Locate the cell with the specified text and output its (x, y) center coordinate. 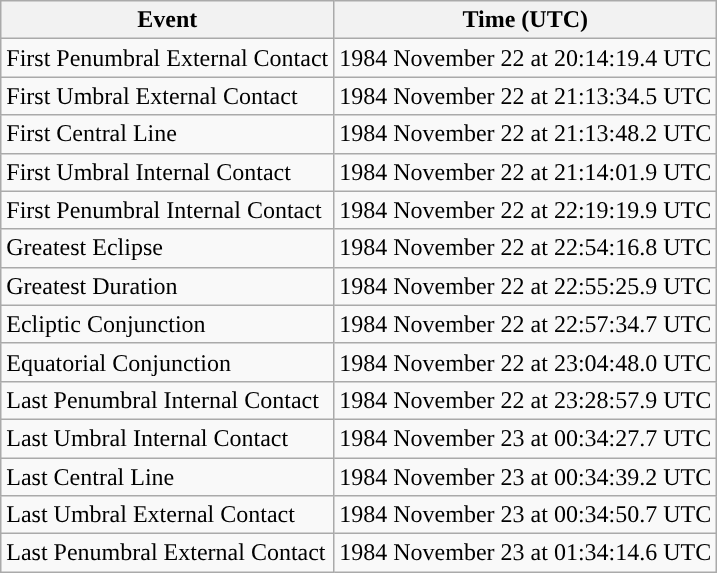
Greatest Duration (168, 286)
1984 November 23 at 00:34:50.7 UTC (526, 515)
1984 November 22 at 21:13:34.5 UTC (526, 96)
Ecliptic Conjunction (168, 324)
1984 November 22 at 22:19:19.9 UTC (526, 210)
1984 November 22 at 22:54:16.8 UTC (526, 248)
Last Penumbral Internal Contact (168, 400)
First Umbral External Contact (168, 96)
1984 November 23 at 00:34:39.2 UTC (526, 477)
First Central Line (168, 134)
Last Umbral Internal Contact (168, 438)
1984 November 22 at 23:28:57.9 UTC (526, 400)
Event (168, 20)
First Penumbral Internal Contact (168, 210)
First Penumbral External Contact (168, 58)
Last Umbral External Contact (168, 515)
1984 November 23 at 00:34:27.7 UTC (526, 438)
Greatest Eclipse (168, 248)
1984 November 22 at 22:55:25.9 UTC (526, 286)
1984 November 22 at 21:14:01.9 UTC (526, 172)
1984 November 22 at 21:13:48.2 UTC (526, 134)
Last Central Line (168, 477)
Last Penumbral External Contact (168, 553)
1984 November 22 at 23:04:48.0 UTC (526, 362)
Equatorial Conjunction (168, 362)
1984 November 23 at 01:34:14.6 UTC (526, 553)
Time (UTC) (526, 20)
1984 November 22 at 22:57:34.7 UTC (526, 324)
1984 November 22 at 20:14:19.4 UTC (526, 58)
First Umbral Internal Contact (168, 172)
